Return the (x, y) coordinate for the center point of the cell that contains the specified text.  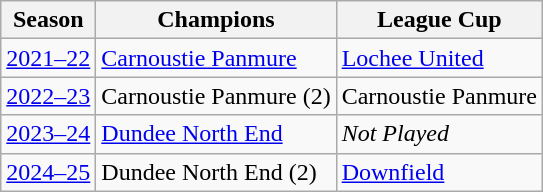
Dundee North End (2) (216, 172)
Champions (216, 20)
Carnoustie Panmure (2) (216, 96)
2023–24 (48, 134)
Lochee United (439, 58)
2021–22 (48, 58)
Downfield (439, 172)
Not Played (439, 134)
Dundee North End (216, 134)
League Cup (439, 20)
2022–23 (48, 96)
2024–25 (48, 172)
Season (48, 20)
